Identify which cell holds the provided text, then report its (X, Y) central coordinate. 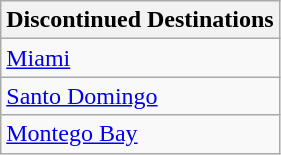
Discontinued Destinations (140, 20)
Montego Bay (140, 134)
Miami (140, 58)
Santo Domingo (140, 96)
